Return the [x, y] coordinate for the center point of the cell that contains the specified text.  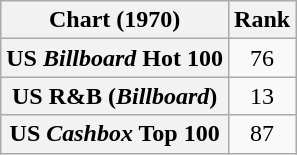
US Cashbox Top 100 [115, 134]
US Billboard Hot 100 [115, 58]
Rank [262, 20]
13 [262, 96]
87 [262, 134]
Chart (1970) [115, 20]
76 [262, 58]
US R&B (Billboard) [115, 96]
